Extract the (X, Y) coordinate from the center of the cell holding the provided text.  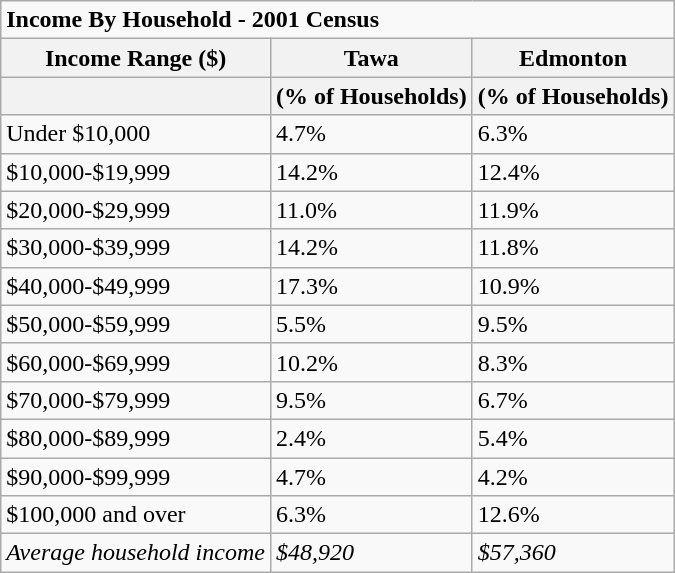
4.2% (573, 477)
11.0% (371, 210)
$80,000-$89,999 (136, 438)
Income By Household - 2001 Census (338, 20)
$30,000-$39,999 (136, 248)
11.8% (573, 248)
8.3% (573, 362)
$40,000-$49,999 (136, 286)
6.7% (573, 400)
$10,000-$19,999 (136, 172)
Tawa (371, 58)
12.4% (573, 172)
Edmonton (573, 58)
$70,000-$79,999 (136, 400)
5.4% (573, 438)
12.6% (573, 515)
$50,000-$59,999 (136, 324)
$48,920 (371, 553)
10.9% (573, 286)
$90,000-$99,999 (136, 477)
11.9% (573, 210)
$20,000-$29,999 (136, 210)
Income Range ($) (136, 58)
Under $10,000 (136, 134)
$57,360 (573, 553)
2.4% (371, 438)
Average household income (136, 553)
$60,000-$69,999 (136, 362)
5.5% (371, 324)
$100,000 and over (136, 515)
10.2% (371, 362)
17.3% (371, 286)
